Locate the cell with the specified text and output its [X, Y] center coordinate. 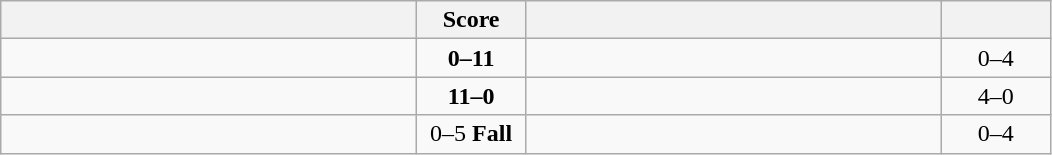
4–0 [996, 96]
0–11 [472, 58]
11–0 [472, 96]
Score [472, 20]
0–5 Fall [472, 134]
